Provide the (X, Y) coordinate of the cell's center where the given text is located.  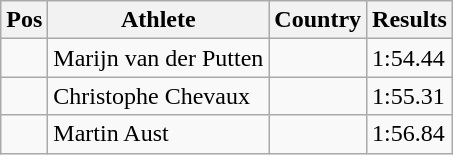
Country (318, 20)
Marijn van der Putten (158, 58)
Martin Aust (158, 134)
Christophe Chevaux (158, 96)
Pos (24, 20)
Athlete (158, 20)
Results (410, 20)
1:56.84 (410, 134)
1:55.31 (410, 96)
1:54.44 (410, 58)
